Find where the given text appears and provide that cell's center as (x, y) coordinate. 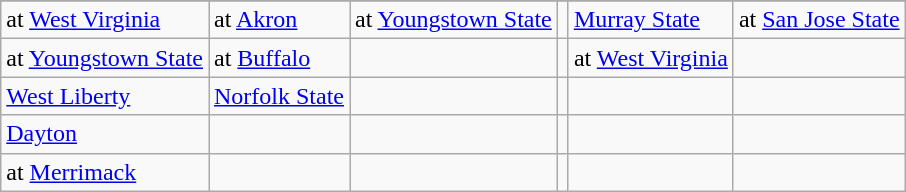
Norfolk State (278, 96)
at Akron (278, 20)
Murray State (650, 20)
Dayton (105, 134)
at San Jose State (819, 20)
at Buffalo (278, 58)
at Merrimack (105, 172)
West Liberty (105, 96)
